Detect which cell encompasses the target text, then output its [X, Y] center coordinate. 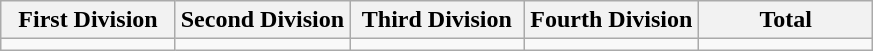
Third Division [437, 20]
First Division [88, 20]
Total [786, 20]
Fourth Division [611, 20]
Second Division [262, 20]
